Search for the cell housing the specified text and yield its [X, Y] center coordinate. 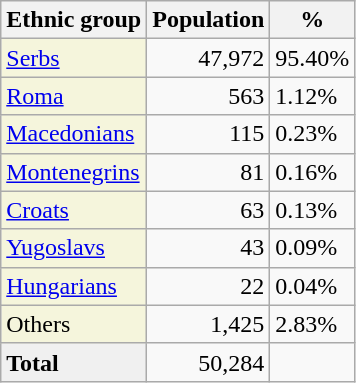
1,425 [208, 324]
95.40% [312, 58]
1.12% [312, 96]
Yugoslavs [74, 248]
Ethnic group [74, 20]
Hungarians [74, 286]
22 [208, 286]
Population [208, 20]
0.09% [312, 248]
0.13% [312, 210]
Roma [74, 96]
Macedonians [74, 134]
563 [208, 96]
0.23% [312, 134]
Serbs [74, 58]
115 [208, 134]
% [312, 20]
Croats [74, 210]
81 [208, 172]
63 [208, 210]
43 [208, 248]
50,284 [208, 362]
Montenegrins [74, 172]
Others [74, 324]
2.83% [312, 324]
0.04% [312, 286]
Total [74, 362]
0.16% [312, 172]
47,972 [208, 58]
